Capture the cell that displays the provided text and extract its [x, y] central coordinate. 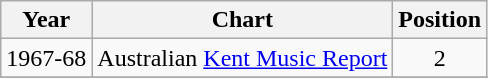
2 [440, 58]
Chart [242, 20]
1967-68 [46, 58]
Position [440, 20]
Australian Kent Music Report [242, 58]
Year [46, 20]
